Locate the cell with the specified text and output its [X, Y] center coordinate. 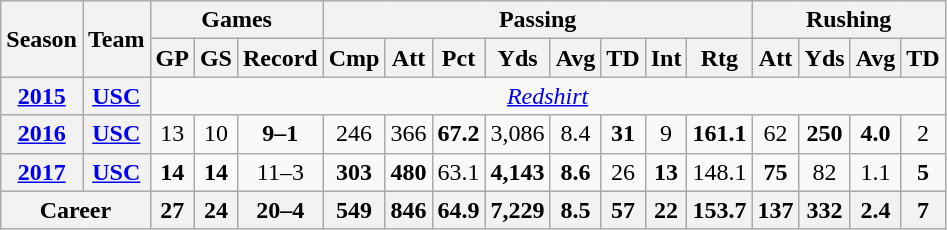
8.4 [576, 134]
Cmp [354, 58]
62 [776, 134]
64.9 [458, 210]
Pct [458, 58]
3,086 [518, 134]
9 [666, 134]
303 [354, 172]
Season [42, 39]
246 [354, 134]
Games [236, 20]
4.0 [876, 134]
31 [623, 134]
332 [824, 210]
Team [116, 39]
9–1 [280, 134]
27 [172, 210]
2015 [42, 96]
20–4 [280, 210]
7,229 [518, 210]
161.1 [720, 134]
5 [923, 172]
480 [408, 172]
153.7 [720, 210]
Career [76, 210]
8.5 [576, 210]
GP [172, 58]
7 [923, 210]
Record [280, 58]
4,143 [518, 172]
Rtg [720, 58]
2016 [42, 134]
Int [666, 58]
2 [923, 134]
846 [408, 210]
148.1 [720, 172]
366 [408, 134]
75 [776, 172]
2017 [42, 172]
22 [666, 210]
63.1 [458, 172]
Passing [538, 20]
8.6 [576, 172]
26 [623, 172]
Redshirt [548, 96]
24 [216, 210]
11–3 [280, 172]
57 [623, 210]
250 [824, 134]
10 [216, 134]
1.1 [876, 172]
67.2 [458, 134]
GS [216, 58]
137 [776, 210]
549 [354, 210]
2.4 [876, 210]
Rushing [848, 20]
82 [824, 172]
